Capture the cell that displays the provided text and extract its [x, y] central coordinate. 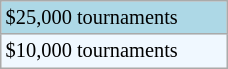
$10,000 tournaments [114, 51]
$25,000 tournaments [114, 17]
